For the text-containing cell, return its midpoint in [x, y] coordinate format. 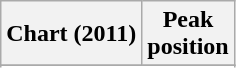
Chart (2011) [72, 34]
Peakposition [188, 34]
